Determine the [x, y] coordinate at the center of the cell enclosing the given text.  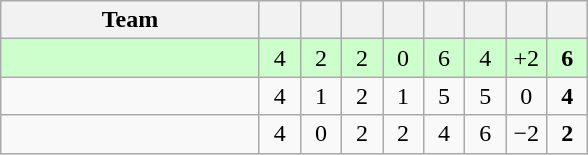
Team [130, 20]
+2 [526, 58]
−2 [526, 134]
